From the cell containing the given text, extract its center point as (X, Y) coordinate. 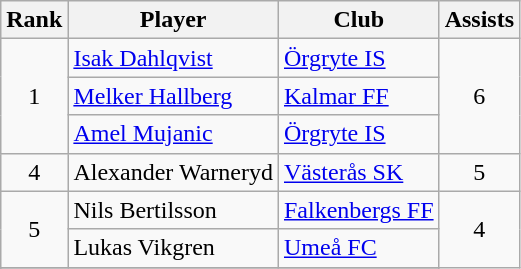
Player (174, 20)
Alexander Warneryd (174, 172)
Isak Dahlqvist (174, 58)
Club (358, 20)
Falkenbergs FF (358, 210)
1 (34, 96)
Rank (34, 20)
Lukas Vikgren (174, 248)
6 (479, 96)
Umeå FC (358, 248)
Kalmar FF (358, 96)
Amel Mujanic (174, 134)
Västerås SK (358, 172)
Assists (479, 20)
Melker Hallberg (174, 96)
Nils Bertilsson (174, 210)
